Determine the [x, y] coordinate at the center of the cell enclosing the given text.  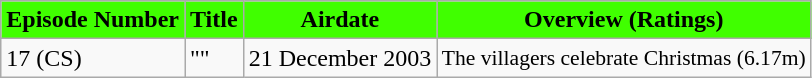
"" [214, 58]
Airdate [340, 20]
21 December 2003 [340, 58]
The villagers celebrate Christmas (6.17m) [624, 58]
17 (CS) [93, 58]
Title [214, 20]
Overview (Ratings) [624, 20]
Episode Number [93, 20]
